Pinpoint the cell where the given text exists, returning its [X, Y] midpoint coordinate. 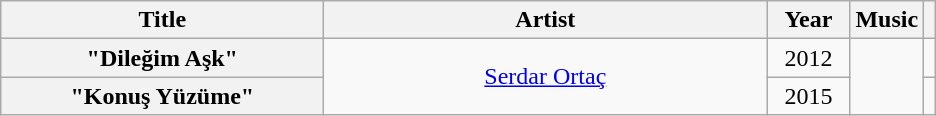
Year [808, 20]
Serdar Ortaç [546, 77]
"Dileğim Aşk" [162, 58]
2012 [808, 58]
Artist [546, 20]
"Konuş Yüzüme" [162, 96]
Title [162, 20]
2015 [808, 96]
Music [887, 20]
